Search for the cell housing the specified text and yield its [x, y] center coordinate. 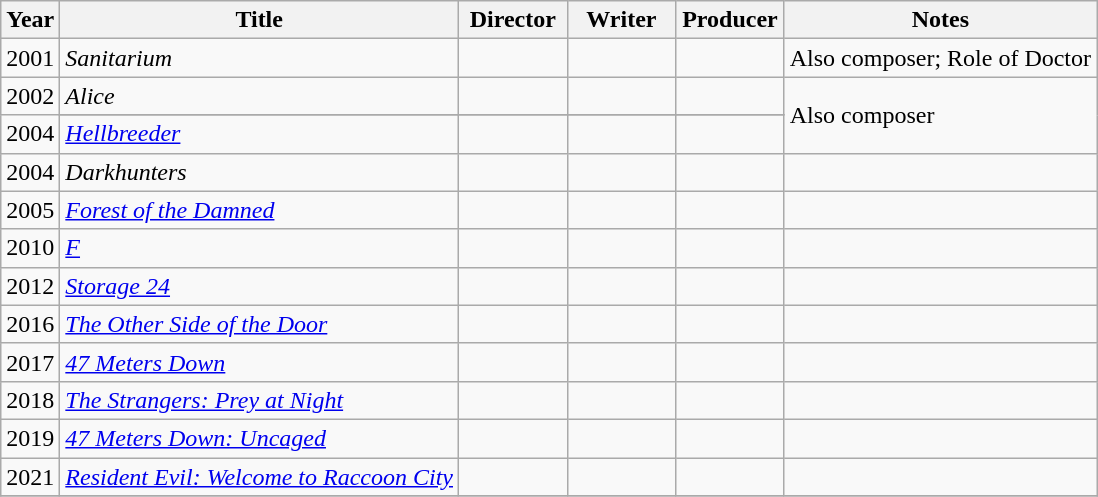
Storage 24 [260, 286]
The Other Side of the Door [260, 324]
Forest of the Damned [260, 210]
Notes [940, 20]
47 Meters Down [260, 362]
F [260, 248]
Sanitarium [260, 58]
2017 [30, 362]
Director [514, 20]
2019 [30, 438]
2010 [30, 248]
2005 [30, 210]
The Strangers: Prey at Night [260, 400]
Alice [260, 96]
2016 [30, 324]
Also composer; Role of Doctor [940, 58]
Writer [622, 20]
2002 [30, 96]
Hellbreeder [260, 134]
Year [30, 20]
Darkhunters [260, 172]
Title [260, 20]
2018 [30, 400]
2012 [30, 286]
Also composer [940, 115]
47 Meters Down: Uncaged [260, 438]
Producer [730, 20]
2021 [30, 477]
Resident Evil: Welcome to Raccoon City [260, 477]
2001 [30, 58]
